For the text-containing cell, return its midpoint in (X, Y) coordinate format. 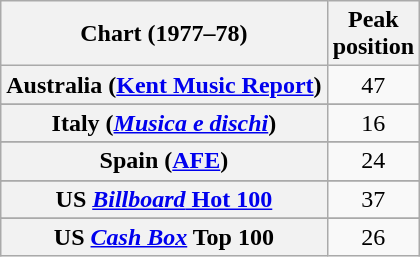
Italy (Musica e dischi) (164, 123)
Chart (1977–78) (164, 34)
26 (373, 237)
37 (373, 199)
US Cash Box Top 100 (164, 237)
47 (373, 85)
Australia (Kent Music Report) (164, 85)
US Billboard Hot 100 (164, 199)
16 (373, 123)
Peakposition (373, 34)
24 (373, 161)
Spain (AFE) (164, 161)
